Locate the cell with the specified text and output its (x, y) center coordinate. 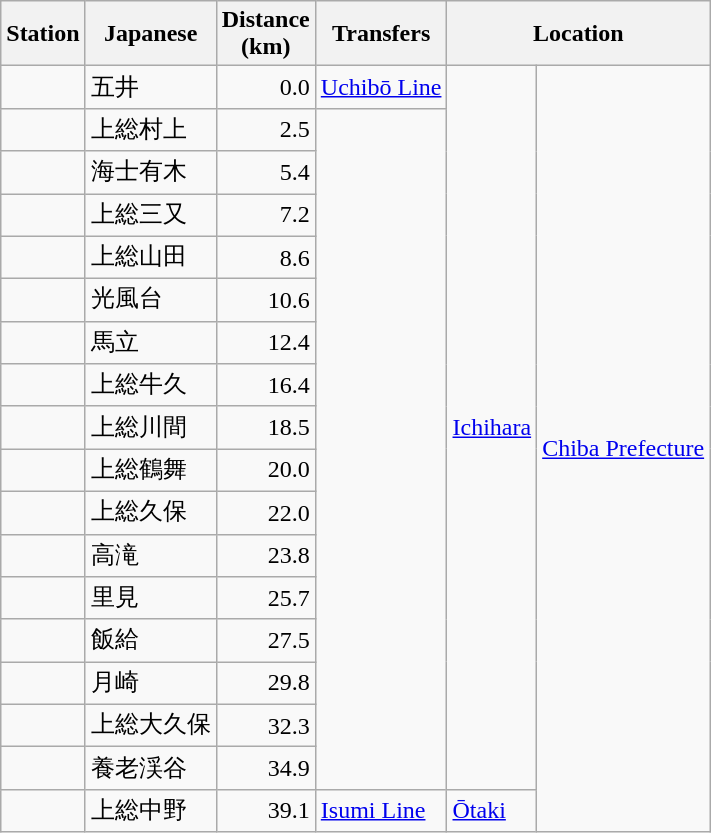
里見 (150, 598)
32.3 (266, 726)
飯給 (150, 640)
Ōtaki (492, 810)
Station (43, 34)
39.1 (266, 810)
25.7 (266, 598)
上総村上 (150, 130)
上総牛久 (150, 386)
22.0 (266, 512)
海士有木 (150, 172)
高滝 (150, 556)
27.5 (266, 640)
Uchibō Line (381, 88)
上総三又 (150, 216)
上総久保 (150, 512)
上総山田 (150, 258)
34.9 (266, 768)
20.0 (266, 470)
29.8 (266, 684)
7.2 (266, 216)
16.4 (266, 386)
18.5 (266, 428)
8.6 (266, 258)
12.4 (266, 342)
Japanese (150, 34)
上総川間 (150, 428)
上総鶴舞 (150, 470)
2.5 (266, 130)
上総中野 (150, 810)
Ichihara (492, 428)
0.0 (266, 88)
光風台 (150, 300)
上総大久保 (150, 726)
馬立 (150, 342)
Location (578, 34)
10.6 (266, 300)
Isumi Line (381, 810)
5.4 (266, 172)
五井 (150, 88)
月崎 (150, 684)
Transfers (381, 34)
Distance(km) (266, 34)
養老渓谷 (150, 768)
23.8 (266, 556)
Chiba Prefecture (624, 449)
